Return (X, Y) of the center of cell containing provided text 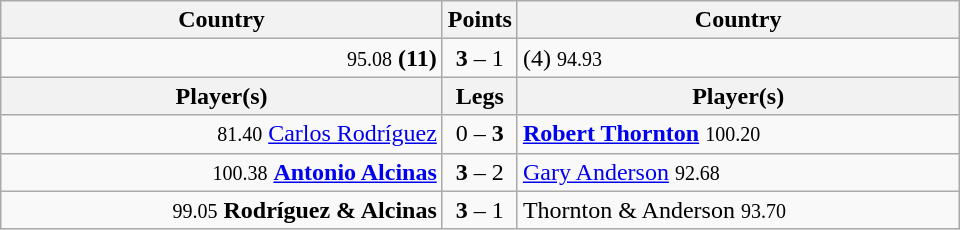
Gary Anderson 92.68 (738, 172)
Robert Thornton 100.20 (738, 134)
99.05 Rodríguez & Alcinas (222, 210)
Points (480, 20)
(4) 94.93 (738, 58)
Thornton & Anderson 93.70 (738, 210)
81.40 Carlos Rodríguez (222, 134)
Legs (480, 96)
95.08 (11) (222, 58)
3 – 2 (480, 172)
100.38 Antonio Alcinas (222, 172)
0 – 3 (480, 134)
